Determine the (X, Y) coordinate at the center of the cell enclosing the given text.  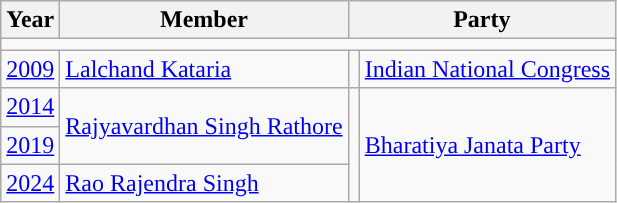
Bharatiya Janata Party (487, 145)
Year (30, 20)
Indian National Congress (487, 69)
Member (204, 20)
Rao Rajendra Singh (204, 183)
Party (482, 20)
2019 (30, 145)
Lalchand Kataria (204, 69)
2014 (30, 107)
Rajyavardhan Singh Rathore (204, 126)
2024 (30, 183)
2009 (30, 69)
